From the cell containing the given text, extract its center point as (x, y) coordinate. 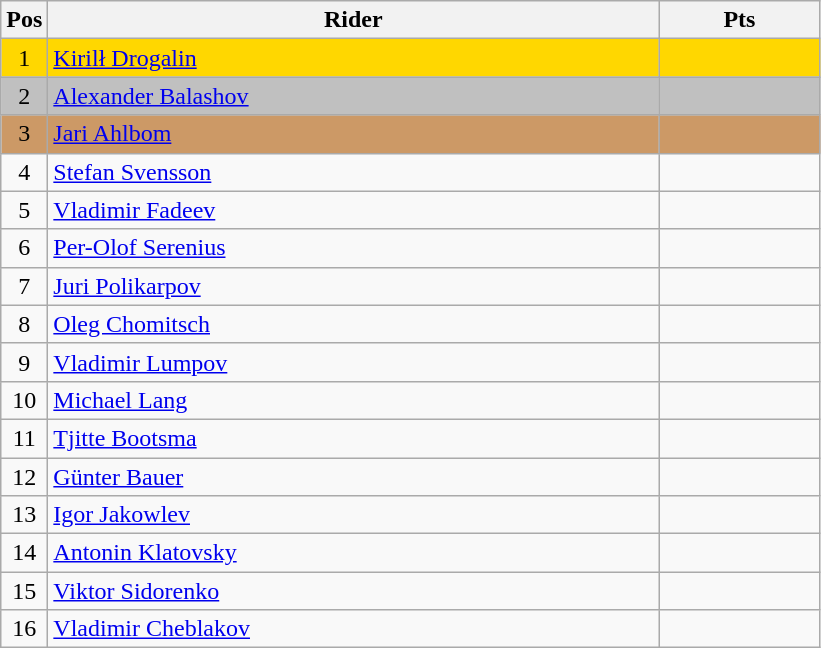
16 (24, 629)
6 (24, 248)
Michael Lang (354, 400)
11 (24, 438)
Viktor Sidorenko (354, 591)
Pts (740, 20)
Antonin Klatovsky (354, 553)
Rider (354, 20)
13 (24, 515)
3 (24, 134)
4 (24, 172)
8 (24, 324)
10 (24, 400)
Vladimir Fadeev (354, 210)
Igor Jakowlev (354, 515)
Jari Ahlbom (354, 134)
14 (24, 553)
Juri Polikarpov (354, 286)
Per-Olof Serenius (354, 248)
Oleg Chomitsch (354, 324)
9 (24, 362)
Vladimir Cheblakov (354, 629)
1 (24, 58)
Alexander Balashov (354, 96)
12 (24, 477)
7 (24, 286)
Tjitte Bootsma (354, 438)
2 (24, 96)
5 (24, 210)
Pos (24, 20)
15 (24, 591)
Günter Bauer (354, 477)
Kirilł Drogalin (354, 58)
Stefan Svensson (354, 172)
Vladimir Lumpov (354, 362)
